Return [x, y] of the center of cell containing provided text 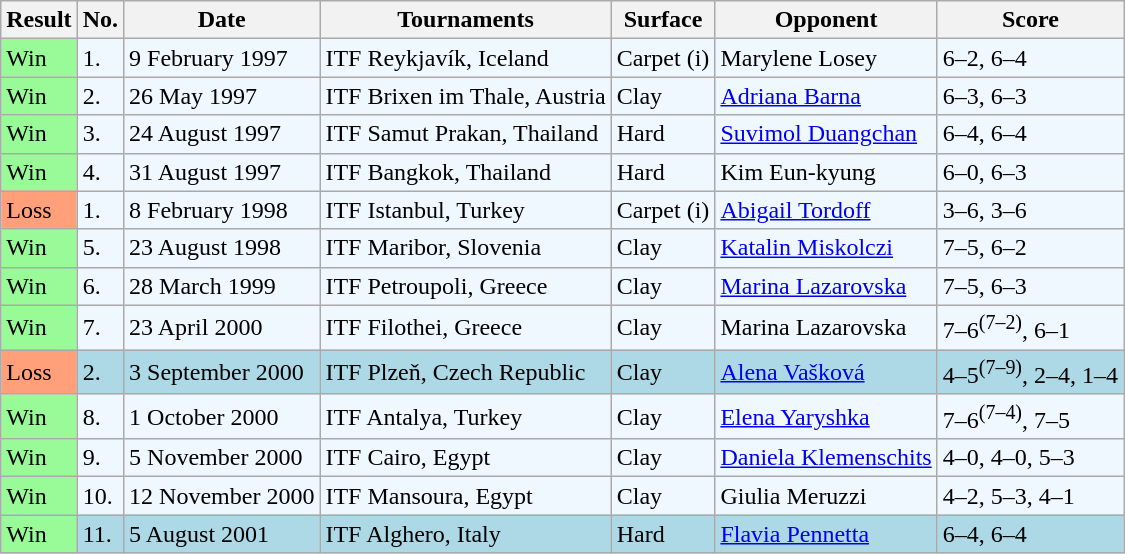
8 February 1998 [222, 210]
ITF Petroupoli, Greece [466, 286]
ITF Mansoura, Egypt [466, 496]
Giulia Meruzzi [826, 496]
Tournaments [466, 20]
23 April 2000 [222, 328]
ITF Istanbul, Turkey [466, 210]
ITF Alghero, Italy [466, 534]
26 May 1997 [222, 96]
ITF Maribor, Slovenia [466, 248]
11. [100, 534]
ITF Samut Prakan, Thailand [466, 134]
4–0, 4–0, 5–3 [1030, 458]
Result [39, 20]
7–6(7–4), 7–5 [1030, 416]
6–3, 6–3 [1030, 96]
Alena Vašková [826, 372]
23 August 1998 [222, 248]
8. [100, 416]
Daniela Klemenschits [826, 458]
ITF Cairo, Egypt [466, 458]
4. [100, 172]
ITF Reykjavík, Iceland [466, 58]
Opponent [826, 20]
Marylene Losey [826, 58]
Katalin Miskolczi [826, 248]
ITF Antalya, Turkey [466, 416]
3. [100, 134]
Surface [663, 20]
Score [1030, 20]
4–2, 5–3, 4–1 [1030, 496]
Kim Eun-kyung [826, 172]
1 October 2000 [222, 416]
ITF Plzeň, Czech Republic [466, 372]
12 November 2000 [222, 496]
Date [222, 20]
Elena Yaryshka [826, 416]
28 March 1999 [222, 286]
Flavia Pennetta [826, 534]
9. [100, 458]
No. [100, 20]
5 November 2000 [222, 458]
4–5(7–9), 2–4, 1–4 [1030, 372]
24 August 1997 [222, 134]
Abigail Tordoff [826, 210]
7. [100, 328]
9 February 1997 [222, 58]
Adriana Barna [826, 96]
5. [100, 248]
3 September 2000 [222, 372]
7–5, 6–2 [1030, 248]
Suvimol Duangchan [826, 134]
ITF Bangkok, Thailand [466, 172]
5 August 2001 [222, 534]
6–0, 6–3 [1030, 172]
10. [100, 496]
31 August 1997 [222, 172]
3–6, 3–6 [1030, 210]
7–5, 6–3 [1030, 286]
ITF Brixen im Thale, Austria [466, 96]
7–6(7–2), 6–1 [1030, 328]
ITF Filothei, Greece [466, 328]
6. [100, 286]
6–2, 6–4 [1030, 58]
